Provide the (X, Y) coordinate of the cell's center where the given text is located.  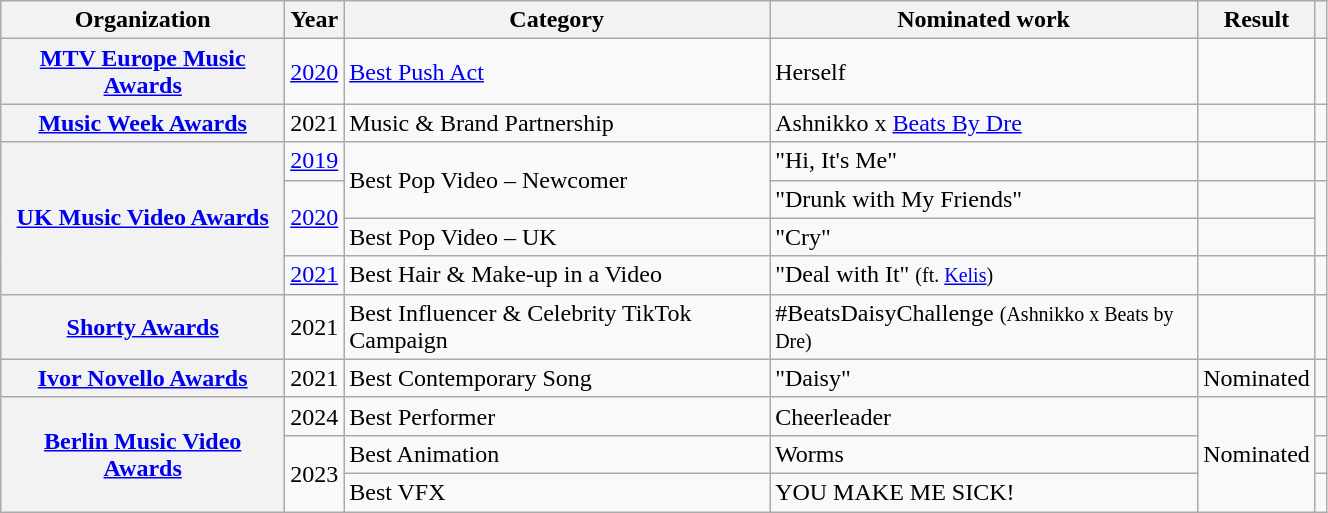
MTV Europe Music Awards (143, 72)
Music Week Awards (143, 123)
Berlin Music Video Awards (143, 454)
"Daisy" (984, 378)
Nominated work (984, 20)
2019 (314, 161)
Ashnikko x Beats By Dre (984, 123)
"Hi, It's Me" (984, 161)
Worms (984, 454)
Best Performer (557, 416)
Shorty Awards (143, 326)
YOU MAKE ME SICK! (984, 492)
"Drunk with My Friends" (984, 199)
Herself (984, 72)
Year (314, 20)
Best VFX (557, 492)
Ivor Novello Awards (143, 378)
Best Push Act (557, 72)
Best Pop Video – UK (557, 237)
Cheerleader (984, 416)
Best Pop Video – Newcomer (557, 180)
#BeatsDaisyChallenge (Ashnikko x Beats by Dre) (984, 326)
Best Animation (557, 454)
"Deal with It" (ft. Kelis) (984, 275)
Result (1257, 20)
Music & Brand Partnership (557, 123)
Organization (143, 20)
2023 (314, 473)
Best Hair & Make-up in a Video (557, 275)
2024 (314, 416)
Best Influencer & Celebrity TikTok Campaign (557, 326)
UK Music Video Awards (143, 218)
"Cry" (984, 237)
Category (557, 20)
Best Contemporary Song (557, 378)
